Extract the [x, y] coordinate from the center of the cell holding the provided text.  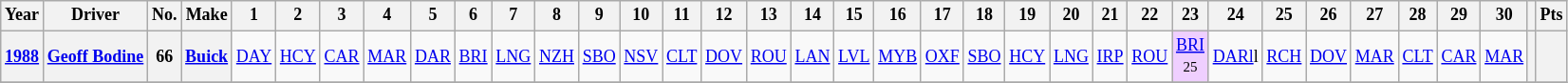
10 [642, 15]
OXF [942, 56]
8 [557, 15]
16 [898, 15]
14 [812, 15]
Geoff Bodine [95, 56]
9 [599, 15]
21 [1111, 15]
4 [387, 15]
2 [298, 15]
No. [165, 15]
27 [1374, 15]
19 [1027, 15]
1 [253, 15]
30 [1504, 15]
Pts [1551, 15]
DAR [433, 56]
Year [23, 15]
20 [1072, 15]
23 [1190, 15]
11 [681, 15]
28 [1418, 15]
LAN [812, 56]
NSV [642, 56]
29 [1459, 15]
24 [1236, 15]
22 [1150, 15]
IRP [1111, 56]
Buick [207, 56]
6 [473, 15]
1988 [23, 56]
7 [513, 15]
18 [984, 15]
BRI [473, 56]
MYB [898, 56]
12 [724, 15]
5 [433, 15]
BRI25 [1190, 56]
17 [942, 15]
DARll [1236, 56]
66 [165, 56]
DAY [253, 56]
13 [769, 15]
25 [1284, 15]
Make [207, 15]
NZH [557, 56]
LVL [854, 56]
Driver [95, 15]
26 [1329, 15]
15 [854, 15]
RCH [1284, 56]
3 [342, 15]
